Search for the cell housing the specified text and yield its (X, Y) center coordinate. 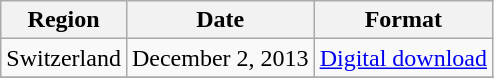
Switzerland (64, 58)
Date (220, 20)
Digital download (403, 58)
Format (403, 20)
December 2, 2013 (220, 58)
Region (64, 20)
